Return [X, Y] of the center of cell containing provided text 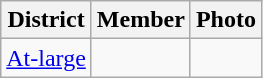
Member [140, 20]
At-large [46, 58]
District [46, 20]
Photo [226, 20]
